Extract the [X, Y] coordinate from the center of the cell holding the provided text.  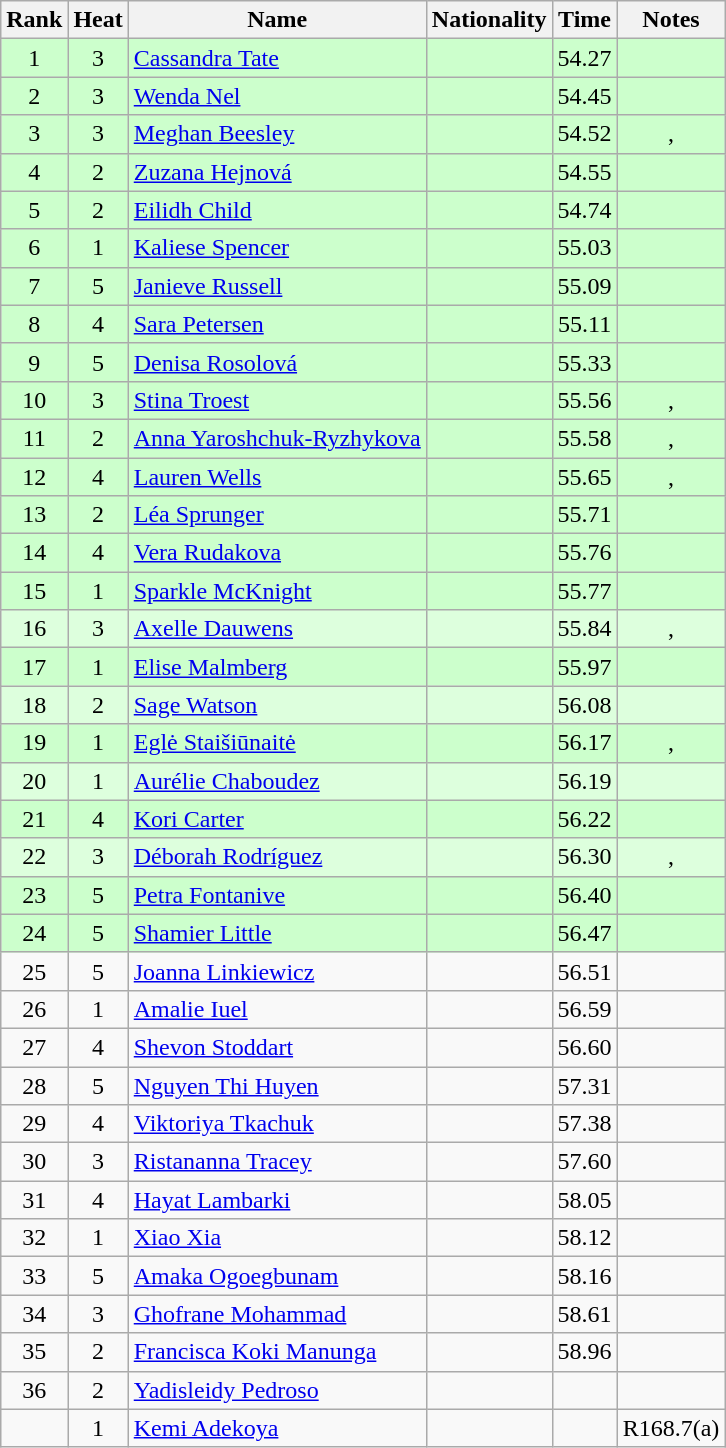
10 [34, 400]
Wenda Nel [277, 96]
Name [277, 20]
57.31 [584, 1085]
Elise Malmberg [277, 667]
23 [34, 895]
57.60 [584, 1162]
58.05 [584, 1200]
Notes [671, 20]
Sara Petersen [277, 324]
56.30 [584, 857]
32 [34, 1238]
7 [34, 286]
Time [584, 20]
56.22 [584, 819]
16 [34, 629]
30 [34, 1162]
34 [34, 1314]
Petra Fontanive [277, 895]
Amaka Ogoegbunam [277, 1276]
15 [34, 591]
Nationality [489, 20]
19 [34, 743]
Léa Sprunger [277, 515]
56.59 [584, 1009]
54.27 [584, 58]
27 [34, 1047]
55.65 [584, 477]
55.11 [584, 324]
Xiao Xia [277, 1238]
9 [34, 362]
56.51 [584, 971]
57.38 [584, 1124]
58.12 [584, 1238]
Zuzana Hejnová [277, 172]
6 [34, 248]
55.56 [584, 400]
56.19 [584, 781]
54.55 [584, 172]
55.97 [584, 667]
24 [34, 933]
58.61 [584, 1314]
Eilidh Child [277, 210]
58.16 [584, 1276]
Aurélie Chaboudez [277, 781]
54.74 [584, 210]
R168.7(a) [671, 1428]
31 [34, 1200]
Joanna Linkiewicz [277, 971]
Nguyen Thi Huyen [277, 1085]
56.17 [584, 743]
Amalie Iuel [277, 1009]
18 [34, 705]
14 [34, 553]
55.84 [584, 629]
Eglė Staišiūnaitė [277, 743]
35 [34, 1352]
55.71 [584, 515]
54.52 [584, 134]
Yadisleidy Pedroso [277, 1390]
Francisca Koki Manunga [277, 1352]
Ristananna Tracey [277, 1162]
Vera Rudakova [277, 553]
Kemi Adekoya [277, 1428]
Hayat Lambarki [277, 1200]
20 [34, 781]
29 [34, 1124]
55.58 [584, 438]
Kori Carter [277, 819]
55.76 [584, 553]
Déborah Rodríguez [277, 857]
56.60 [584, 1047]
55.77 [584, 591]
Denisa Rosolová [277, 362]
17 [34, 667]
55.03 [584, 248]
26 [34, 1009]
Axelle Dauwens [277, 629]
Meghan Beesley [277, 134]
21 [34, 819]
56.08 [584, 705]
33 [34, 1276]
22 [34, 857]
11 [34, 438]
54.45 [584, 96]
25 [34, 971]
55.33 [584, 362]
55.09 [584, 286]
Lauren Wells [277, 477]
12 [34, 477]
Rank [34, 20]
36 [34, 1390]
Sage Watson [277, 705]
Stina Troest [277, 400]
Sparkle McKnight [277, 591]
13 [34, 515]
58.96 [584, 1352]
8 [34, 324]
56.40 [584, 895]
Kaliese Spencer [277, 248]
Shevon Stoddart [277, 1047]
28 [34, 1085]
Heat [98, 20]
Cassandra Tate [277, 58]
Shamier Little [277, 933]
Ghofrane Mohammad [277, 1314]
56.47 [584, 933]
Viktoriya Tkachuk [277, 1124]
Janieve Russell [277, 286]
Anna Yaroshchuk-Ryzhykova [277, 438]
